Pinpoint the cell where the given text exists, returning its [X, Y] midpoint coordinate. 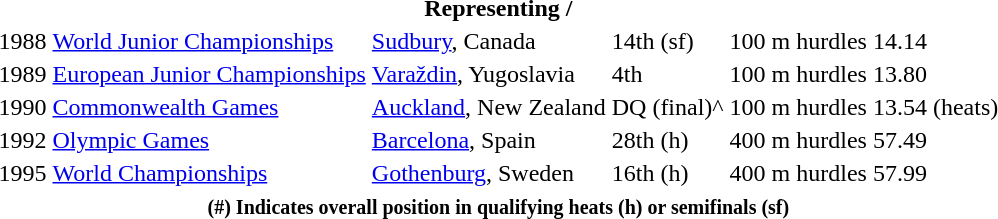
Gothenburg, Sweden [488, 173]
Commonwealth Games [209, 107]
Barcelona, Spain [488, 140]
European Junior Championships [209, 74]
Sudbury, Canada [488, 41]
28th (h) [668, 140]
DQ (final)^ [668, 107]
World Championships [209, 173]
Auckland, New Zealand [488, 107]
14th (sf) [668, 41]
4th [668, 74]
World Junior Championships [209, 41]
Olympic Games [209, 140]
16th (h) [668, 173]
Varaždin, Yugoslavia [488, 74]
